Return the (X, Y) coordinate for the center point of the cell that contains the specified text.  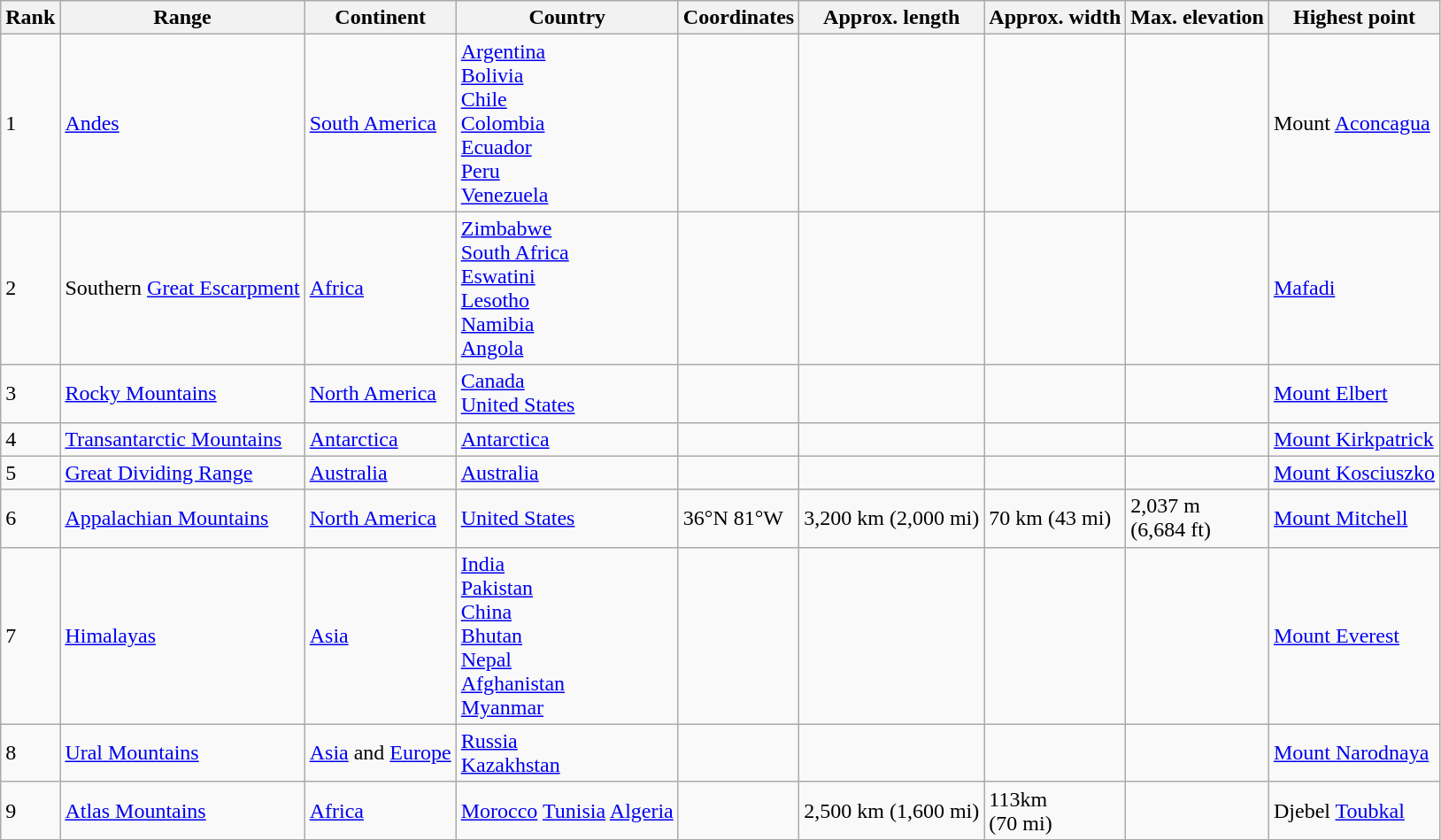
Andes (182, 123)
3 (30, 393)
Range (182, 18)
113km(70 mi) (1055, 811)
3,200 km (2,000 mi) (892, 519)
Appalachian Mountains (182, 519)
Max. elevation (1198, 18)
2 (30, 289)
Southern Great Escarpment (182, 289)
2,037 m(6,684 ft) (1198, 519)
Approx. width (1055, 18)
United States (566, 519)
Mount Everest (1354, 636)
70 km (43 mi) (1055, 519)
Djebel Toubkal (1354, 811)
ArgentinaBoliviaChileColombiaEcuadorPeruVenezuela (566, 123)
Mount Mitchell (1354, 519)
Highest point (1354, 18)
9 (30, 811)
5 (30, 473)
Himalayas (182, 636)
Mount Kosciuszko (1354, 473)
Coordinates (738, 18)
Ural Mountains (182, 752)
Great Dividing Range (182, 473)
2,500 km (1,600 mi) (892, 811)
Morocco Tunisia Algeria (566, 811)
South America (381, 123)
7 (30, 636)
Asia and Europe (381, 752)
CanadaUnited States (566, 393)
4 (30, 439)
6 (30, 519)
Transantarctic Mountains (182, 439)
Rocky Mountains (182, 393)
Asia (381, 636)
Mafadi (1354, 289)
Atlas Mountains (182, 811)
1 (30, 123)
8 (30, 752)
Rank (30, 18)
ZimbabweSouth AfricaEswatiniLesothoNamibiaAngola (566, 289)
Mount Narodnaya (1354, 752)
IndiaPakistanChinaBhutanNepalAfghanistanMyanmar (566, 636)
Mount Aconcagua (1354, 123)
Approx. length (892, 18)
Country (566, 18)
36°N 81°W (738, 519)
Russia Kazakhstan (566, 752)
Mount Elbert (1354, 393)
Continent (381, 18)
Mount Kirkpatrick (1354, 439)
